Detect which cell encompasses the target text, then output its [X, Y] center coordinate. 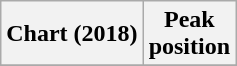
Peakposition [189, 34]
Chart (2018) [72, 34]
